Scan for the cell matching the given text and deliver its (X, Y) coordinate at center. 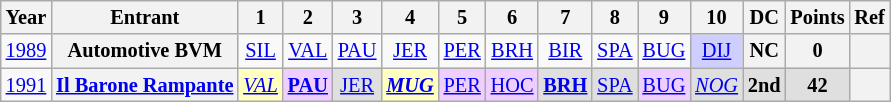
Ref (870, 17)
DIJ (716, 51)
4 (410, 17)
1989 (26, 51)
10 (716, 17)
2nd (764, 85)
Points (817, 17)
5 (462, 17)
Automotive BVM (144, 51)
1 (260, 17)
DC (764, 17)
2 (308, 17)
Entrant (144, 17)
Year (26, 17)
NC (764, 51)
NOG (716, 85)
0 (817, 51)
1991 (26, 85)
HOC (512, 85)
Il Barone Rampante (144, 85)
MUG (410, 85)
3 (358, 17)
8 (614, 17)
42 (817, 85)
7 (565, 17)
9 (664, 17)
6 (512, 17)
SIL (260, 51)
BIR (565, 51)
